Identify which cell holds the provided text, then report its [X, Y] central coordinate. 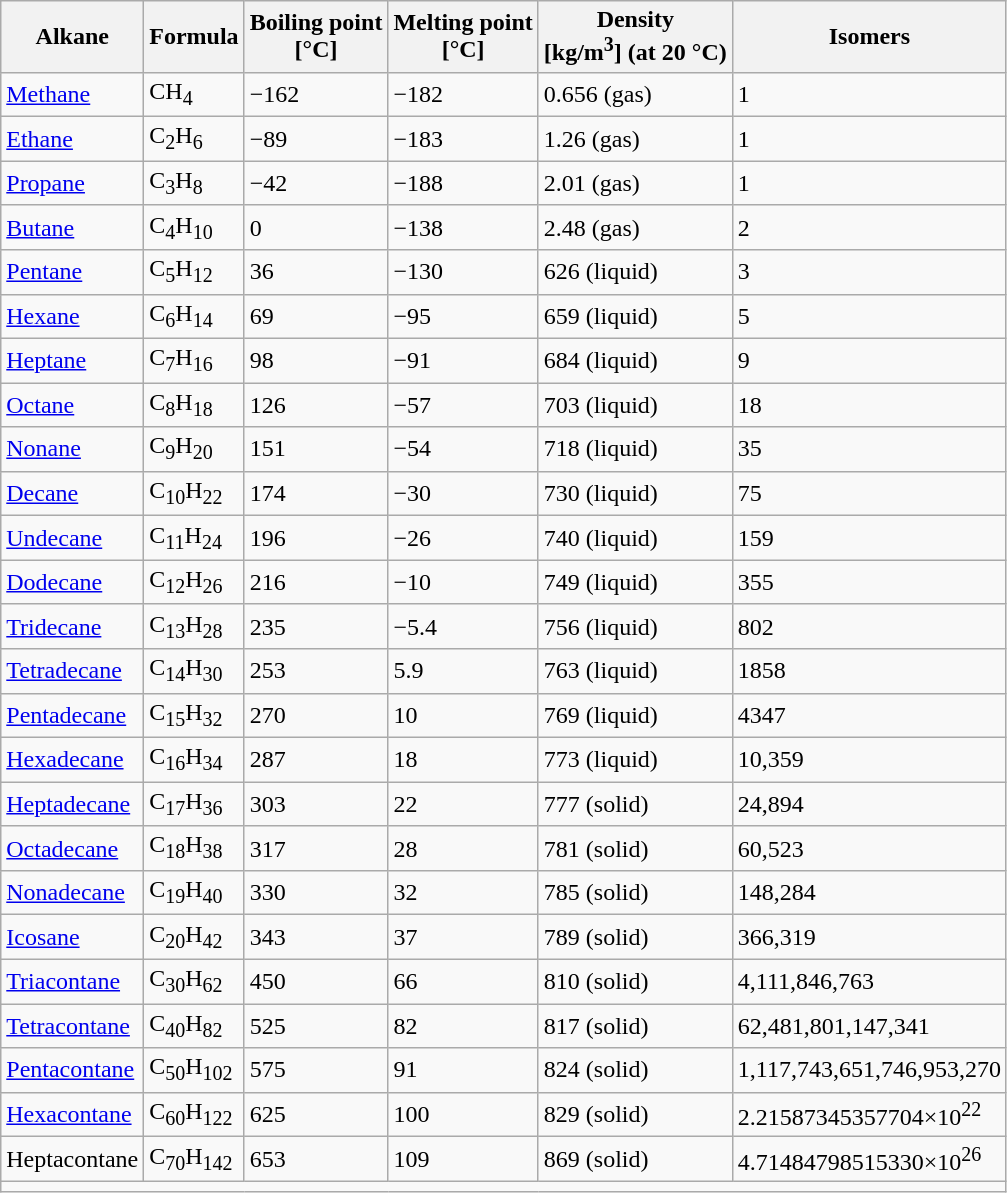
810 (solid) [635, 981]
5.9 [463, 671]
98 [316, 360]
−42 [316, 183]
525 [316, 1026]
2.48 (gas) [635, 227]
196 [316, 538]
C30H62 [194, 981]
253 [316, 671]
159 [869, 538]
C15H32 [194, 715]
4,111,846,763 [869, 981]
−188 [463, 183]
Tetracontane [72, 1026]
317 [316, 848]
824 (solid) [635, 1070]
C4H10 [194, 227]
28 [463, 848]
1858 [869, 671]
575 [316, 1070]
303 [316, 804]
151 [316, 449]
270 [316, 715]
109 [463, 1160]
Hexane [72, 316]
2.21587345357704×1022 [869, 1114]
Pentacontane [72, 1070]
4.71484798515330×1026 [869, 1160]
749 (liquid) [635, 582]
75 [869, 493]
C20H42 [194, 937]
235 [316, 626]
703 (liquid) [635, 405]
Boiling point[°C] [316, 37]
Tridecane [72, 626]
Pentadecane [72, 715]
CH4 [194, 94]
Propane [72, 183]
C60H122 [194, 1114]
C12H26 [194, 582]
3 [869, 272]
C50H102 [194, 1070]
4347 [869, 715]
366,319 [869, 937]
24,894 [869, 804]
450 [316, 981]
769 (liquid) [635, 715]
817 (solid) [635, 1026]
C3H8 [194, 183]
653 [316, 1160]
Isomers [869, 37]
869 (solid) [635, 1160]
Heptadecane [72, 804]
Formula [194, 37]
355 [869, 582]
1,117,743,651,746,953,270 [869, 1070]
C17H36 [194, 804]
−5.4 [463, 626]
−30 [463, 493]
Methane [72, 94]
Octadecane [72, 848]
684 (liquid) [635, 360]
C18H38 [194, 848]
−54 [463, 449]
32 [463, 892]
148,284 [869, 892]
2 [869, 227]
2.01 (gas) [635, 183]
626 (liquid) [635, 272]
Octane [72, 405]
−57 [463, 405]
802 [869, 626]
659 (liquid) [635, 316]
C10H22 [194, 493]
Alkane [72, 37]
C9H20 [194, 449]
Pentane [72, 272]
785 (solid) [635, 892]
91 [463, 1070]
C19H40 [194, 892]
9 [869, 360]
36 [316, 272]
C8H18 [194, 405]
625 [316, 1114]
773 (liquid) [635, 759]
Triacontane [72, 981]
789 (solid) [635, 937]
10 [463, 715]
10,359 [869, 759]
756 (liquid) [635, 626]
Heptane [72, 360]
330 [316, 892]
66 [463, 981]
777 (solid) [635, 804]
62,481,801,147,341 [869, 1026]
−162 [316, 94]
−89 [316, 139]
Decane [72, 493]
−26 [463, 538]
174 [316, 493]
C16H34 [194, 759]
1.26 (gas) [635, 139]
−10 [463, 582]
216 [316, 582]
C40H82 [194, 1026]
C2H6 [194, 139]
C13H28 [194, 626]
22 [463, 804]
35 [869, 449]
718 (liquid) [635, 449]
82 [463, 1026]
Nonane [72, 449]
Hexacontane [72, 1114]
829 (solid) [635, 1114]
−182 [463, 94]
Butane [72, 227]
Melting point[°C] [463, 37]
Icosane [72, 937]
Nonadecane [72, 892]
730 (liquid) [635, 493]
−138 [463, 227]
C5H12 [194, 272]
C14H30 [194, 671]
−130 [463, 272]
Density[kg/m3] (at 20 °C) [635, 37]
C6H14 [194, 316]
343 [316, 937]
Hexadecane [72, 759]
Heptacontane [72, 1160]
763 (liquid) [635, 671]
Ethane [72, 139]
60,523 [869, 848]
0.656 (gas) [635, 94]
C11H24 [194, 538]
126 [316, 405]
740 (liquid) [635, 538]
Dodecane [72, 582]
0 [316, 227]
287 [316, 759]
C70H142 [194, 1160]
−91 [463, 360]
−95 [463, 316]
C7H16 [194, 360]
781 (solid) [635, 848]
5 [869, 316]
Tetradecane [72, 671]
69 [316, 316]
100 [463, 1114]
−183 [463, 139]
37 [463, 937]
Undecane [72, 538]
